Extract the (x, y) coordinate from the center of the cell holding the provided text.  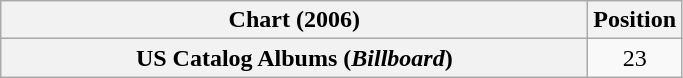
23 (635, 58)
Position (635, 20)
US Catalog Albums (Billboard) (294, 58)
Chart (2006) (294, 20)
